Detect which cell encompasses the target text, then output its [X, Y] center coordinate. 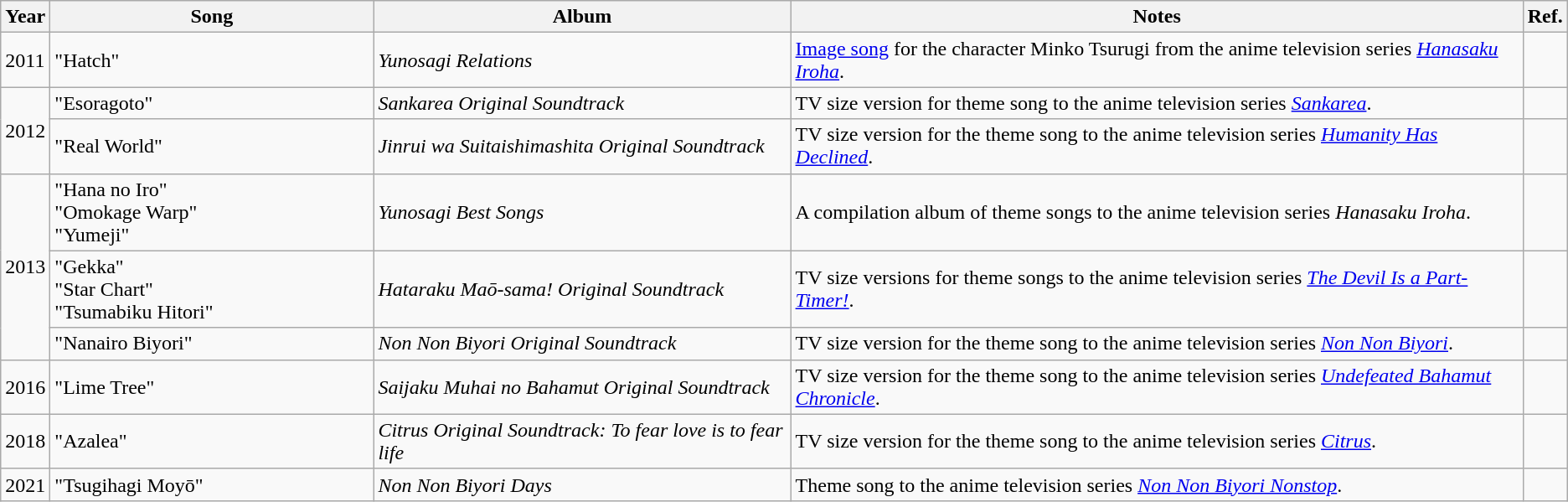
Image song for the character Minko Tsurugi from the anime television series Hanasaku Iroha. [1157, 60]
"Hana no Iro""Omokage Warp""Yumeji" [212, 212]
TV size versions for theme songs to the anime television series The Devil Is a Part-Timer!. [1157, 289]
A compilation album of theme songs to the anime television series Hanasaku Iroha. [1157, 212]
Year [25, 17]
Sankarea Original Soundtrack [582, 103]
TV size version for the theme song to the anime television series Undefeated Bahamut Chronicle. [1157, 387]
"Nanairo Biyori" [212, 344]
Non Non Biyori Days [582, 484]
Album [582, 17]
2021 [25, 484]
2018 [25, 441]
2016 [25, 387]
"Esoragoto" [212, 103]
TV size version for the theme song to the anime television series Non Non Biyori. [1157, 344]
Yunosagi Best Songs [582, 212]
Yunosagi Relations [582, 60]
2011 [25, 60]
Theme song to the anime television series Non Non Biyori Nonstop. [1157, 484]
Ref. [1545, 17]
TV size version for the theme song to the anime television series Humanity Has Declined. [1157, 146]
TV size version for the theme song to the anime television series Citrus. [1157, 441]
Hataraku Maō-sama! Original Soundtrack [582, 289]
"Hatch" [212, 60]
2012 [25, 131]
Jinrui wa Suitaishimashita Original Soundtrack [582, 146]
"Tsugihagi Moyō" [212, 484]
Notes [1157, 17]
"Lime Tree" [212, 387]
"Real World" [212, 146]
2013 [25, 267]
Saijaku Muhai no Bahamut Original Soundtrack [582, 387]
Song [212, 17]
"Azalea" [212, 441]
"Gekka""Star Chart""Tsumabiku Hitori" [212, 289]
Non Non Biyori Original Soundtrack [582, 344]
Citrus Original Soundtrack: To fear love is to fear life [582, 441]
TV size version for theme song to the anime television series Sankarea. [1157, 103]
